For the text-containing cell, return its midpoint in (x, y) coordinate format. 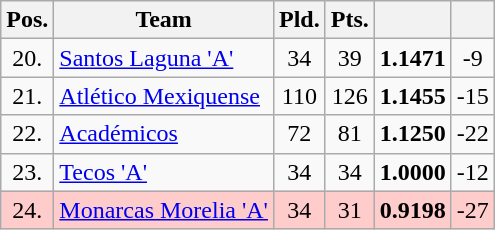
-22 (472, 134)
1.1455 (412, 96)
Tecos 'A' (164, 172)
Pld. (299, 20)
72 (299, 134)
31 (350, 210)
1.1471 (412, 58)
20. (28, 58)
22. (28, 134)
-15 (472, 96)
24. (28, 210)
Pos. (28, 20)
39 (350, 58)
Santos Laguna 'A' (164, 58)
-9 (472, 58)
81 (350, 134)
Académicos (164, 134)
-12 (472, 172)
21. (28, 96)
0.9198 (412, 210)
Pts. (350, 20)
Atlético Mexiquense (164, 96)
Team (164, 20)
Monarcas Morelia 'A' (164, 210)
1.1250 (412, 134)
110 (299, 96)
-27 (472, 210)
126 (350, 96)
23. (28, 172)
1.0000 (412, 172)
